Pinpoint the cell where the given text exists, returning its (x, y) midpoint coordinate. 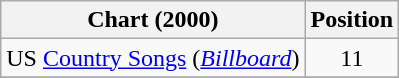
Chart (2000) (153, 20)
US Country Songs (Billboard) (153, 58)
Position (352, 20)
11 (352, 58)
